Return [x, y] of the center of cell containing provided text 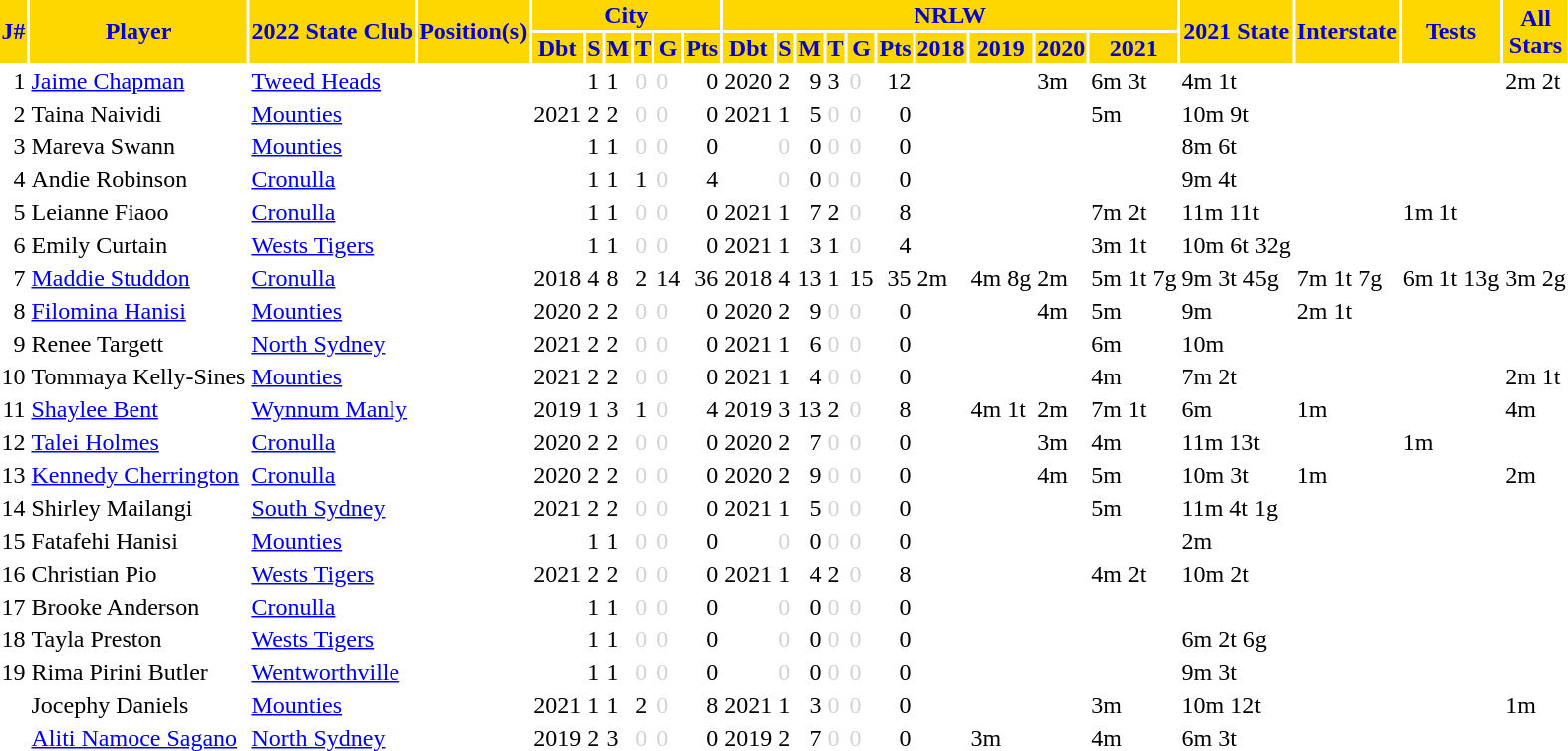
7m 1t [1134, 409]
1m 1t [1450, 212]
Jaime Chapman [138, 81]
Andie Robinson [138, 179]
Talei Holmes [138, 442]
Mareva Swann [138, 146]
Emily Curtain [138, 245]
J# [14, 32]
2m 2t [1536, 81]
10m 6t 32g [1236, 245]
11m 11t [1236, 212]
9m [1236, 311]
Player [138, 32]
Shirley Mailangi [138, 508]
9m 3t [1236, 672]
16 [14, 574]
Wynnum Manly [333, 409]
4m 8g [1001, 278]
2022 State Club [333, 32]
5m 1t 7g [1134, 278]
Maddie Studdon [138, 278]
7m 1t 7g [1347, 278]
10m [1236, 344]
17 [14, 607]
Jocephy Daniels [138, 705]
Tests [1450, 32]
Kennedy Cherrington [138, 475]
9m 4t [1236, 179]
Renee Targett [138, 344]
Brooke Anderson [138, 607]
36 [703, 278]
North Sydney [333, 344]
Fatafehi Hanisi [138, 541]
Tayla Preston [138, 639]
11 [14, 409]
Leianne Fiaoo [138, 212]
11m 4t 1g [1236, 508]
Shaylee Bent [138, 409]
10m 9t [1236, 114]
35 [895, 278]
NRLW [950, 15]
19 [14, 672]
Interstate [1347, 32]
6m 2t 6g [1236, 639]
City [626, 15]
11m 13t [1236, 442]
3m 1t [1134, 245]
18 [14, 639]
10m 2t [1236, 574]
Tommaya Kelly-Sines [138, 376]
9m 3t 45g [1236, 278]
Filomina Hanisi [138, 311]
Christian Pio [138, 574]
6m 3t [1134, 81]
South Sydney [333, 508]
Wentworthville [333, 672]
3m 2g [1536, 278]
Position(s) [474, 32]
10 [14, 376]
6m 1t 13g [1450, 278]
Tweed Heads [333, 81]
8m 6t [1236, 146]
4m 2t [1134, 574]
10m 12t [1236, 705]
Taina Naividi [138, 114]
2021 State [1236, 32]
All Stars [1536, 32]
Rima Pirini Butler [138, 672]
10m 3t [1236, 475]
